Find where the given text appears and provide that cell's center as [X, Y] coordinate. 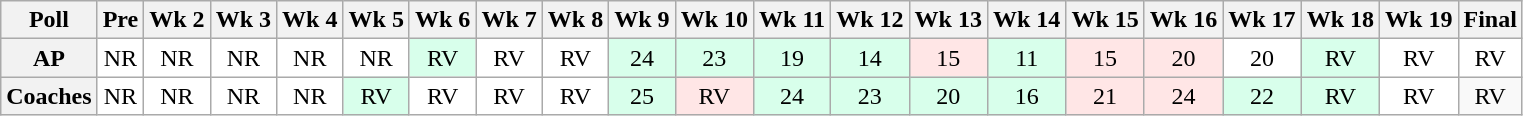
21 [1105, 96]
Wk 13 [948, 20]
14 [870, 58]
16 [1026, 96]
Pre [120, 20]
25 [642, 96]
Wk 12 [870, 20]
Final [1490, 20]
11 [1026, 58]
19 [792, 58]
AP [49, 58]
Wk 9 [642, 20]
Wk 4 [310, 20]
Wk 5 [376, 20]
Wk 16 [1183, 20]
Wk 3 [243, 20]
Wk 15 [1105, 20]
22 [1262, 96]
Wk 18 [1340, 20]
Coaches [49, 96]
Wk 2 [177, 20]
Wk 14 [1026, 20]
Wk 11 [792, 20]
Wk 17 [1262, 20]
Wk 10 [714, 20]
Wk 7 [509, 20]
Poll [49, 20]
Wk 8 [575, 20]
Wk 6 [442, 20]
Wk 19 [1419, 20]
